Provide the (x, y) coordinate of the cell's center where the given text is located.  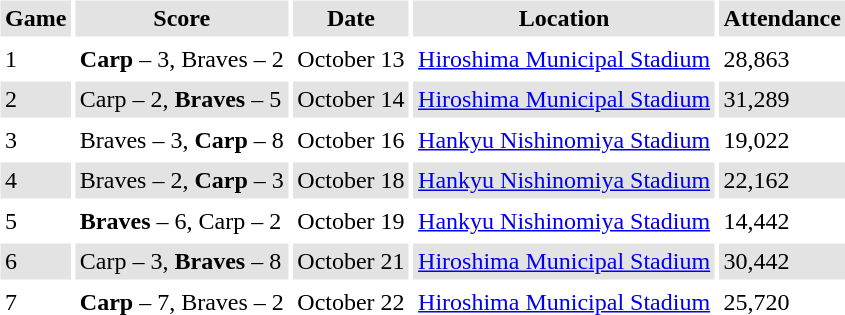
14,442 (782, 221)
Carp – 2, Braves – 5 (182, 100)
1 (35, 59)
3 (35, 140)
Score (182, 18)
4 (35, 180)
October 16 (351, 140)
5 (35, 221)
Braves – 6, Carp – 2 (182, 221)
Braves – 3, Carp – 8 (182, 140)
Game (35, 18)
Date (351, 18)
October 14 (351, 100)
31,289 (782, 100)
30,442 (782, 262)
October 21 (351, 262)
28,863 (782, 59)
22,162 (782, 180)
Location (564, 18)
October 18 (351, 180)
October 19 (351, 221)
Attendance (782, 18)
19,022 (782, 140)
October 13 (351, 59)
6 (35, 262)
Carp – 3, Braves – 2 (182, 59)
Braves – 2, Carp – 3 (182, 180)
Carp – 3, Braves – 8 (182, 262)
2 (35, 100)
